Extract the [x, y] coordinate from the center of the cell holding the provided text.  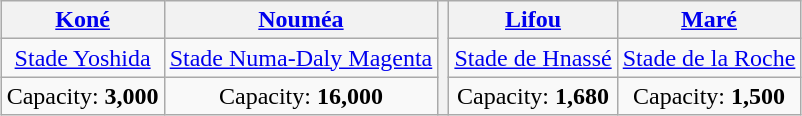
Capacity: 1,500 [709, 96]
Capacity: 3,000 [82, 96]
Nouméa [301, 20]
Maré [709, 20]
Koné [82, 20]
Lifou [533, 20]
Capacity: 1,680 [533, 96]
Stade Yoshida [82, 58]
Stade Numa-Daly Magenta [301, 58]
Stade de la Roche [709, 58]
Stade de Hnassé [533, 58]
Capacity: 16,000 [301, 96]
